Locate the cell with the specified text and output its [x, y] center coordinate. 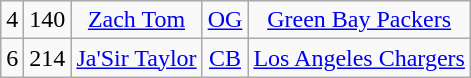
Zach Tom [136, 20]
4 [12, 20]
CB [225, 58]
OG [225, 20]
6 [12, 58]
140 [48, 20]
214 [48, 58]
Los Angeles Chargers [360, 58]
Ja'Sir Taylor [136, 58]
Green Bay Packers [360, 20]
